Extract the (X, Y) coordinate from the center of the cell holding the provided text.  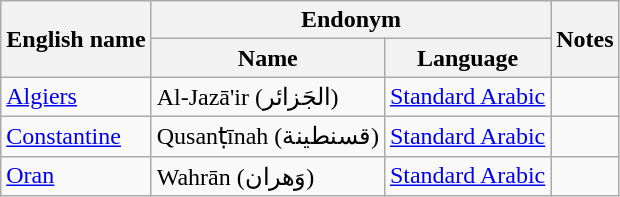
Qusanṭīnah (قسنطينة) (268, 136)
Constantine (76, 136)
Algiers (76, 97)
Oran (76, 176)
English name (76, 39)
Al-Jazā'ir (الجَزائر) (268, 97)
Wahrān (وَهران) (268, 176)
Endonym (351, 20)
Name (268, 58)
Notes (585, 39)
Language (467, 58)
